From the cell containing the given text, extract its center point as (x, y) coordinate. 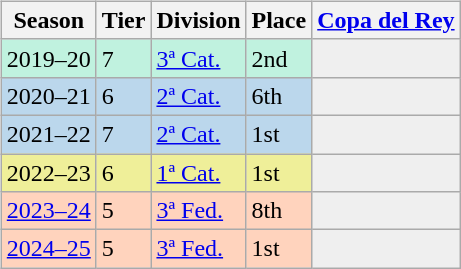
6th (279, 96)
3ª Cat. (198, 58)
Division (198, 20)
2023–24 (48, 211)
2019–20 (48, 58)
2024–25 (48, 249)
Copa del Rey (386, 20)
8th (279, 211)
2nd (279, 58)
2021–22 (48, 134)
Place (279, 20)
2022–23 (48, 173)
Tier (124, 20)
1ª Cat. (198, 173)
Season (48, 20)
2020–21 (48, 96)
